Determine the (X, Y) coordinate at the center of the cell enclosing the given text.  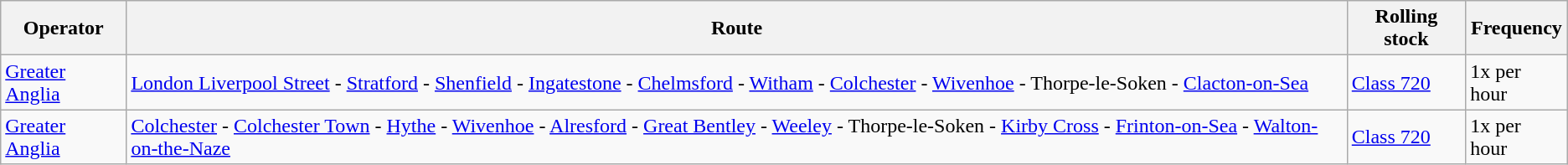
London Liverpool Street - Stratford - Shenfield - Ingatestone - Chelmsford - Witham - Colchester - Wivenhoe - Thorpe-le-Soken - Clacton-on-Sea (737, 82)
Route (737, 28)
Frequency (1517, 28)
Operator (64, 28)
Rolling stock (1406, 28)
